Pinpoint the cell where the given text exists, returning its [X, Y] midpoint coordinate. 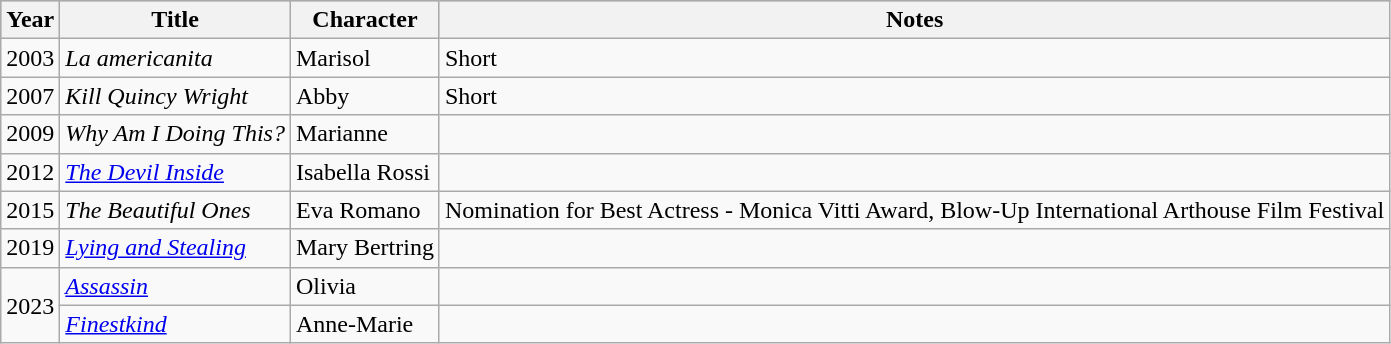
Anne-Marie [364, 324]
The Devil Inside [176, 172]
Notes [914, 20]
Nomination for Best Actress - Monica Vitti Award, Blow-Up International Arthouse Film Festival [914, 210]
Lying and Stealing [176, 248]
Title [176, 20]
The Beautiful Ones [176, 210]
Eva Romano [364, 210]
Finestkind [176, 324]
Year [30, 20]
2012 [30, 172]
Abby [364, 96]
Olivia [364, 286]
Isabella Rossi [364, 172]
2023 [30, 305]
Mary Bertring [364, 248]
2015 [30, 210]
Character [364, 20]
Why Am I Doing This? [176, 134]
2009 [30, 134]
La americanita [176, 58]
Kill Quincy Wright [176, 96]
2019 [30, 248]
2007 [30, 96]
2003 [30, 58]
Marianne [364, 134]
Marisol [364, 58]
Assassin [176, 286]
